Pinpoint the cell where the given text exists, returning its [x, y] midpoint coordinate. 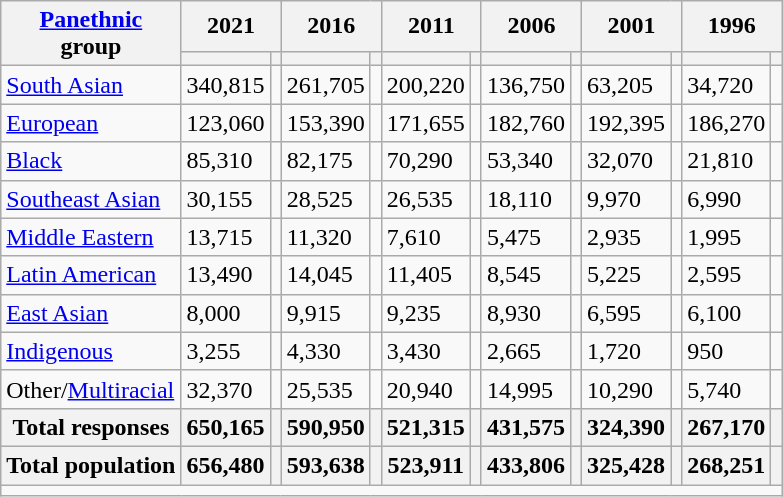
28,525 [326, 199]
82,175 [326, 161]
433,806 [526, 465]
Middle Eastern [91, 237]
25,535 [326, 389]
3,255 [226, 351]
14,045 [326, 275]
Panethnicgroup [91, 34]
18,110 [526, 199]
340,815 [226, 85]
171,655 [426, 123]
267,170 [726, 427]
192,395 [626, 123]
650,165 [226, 427]
2021 [231, 26]
Southeast Asian [91, 199]
186,270 [726, 123]
268,251 [726, 465]
6,990 [726, 199]
Latin American [91, 275]
Other/Multiracial [91, 389]
20,940 [426, 389]
53,340 [526, 161]
32,370 [226, 389]
8,545 [526, 275]
85,310 [226, 161]
70,290 [426, 161]
136,750 [526, 85]
950 [726, 351]
431,575 [526, 427]
South Asian [91, 85]
590,950 [326, 427]
521,315 [426, 427]
63,205 [626, 85]
2,665 [526, 351]
1,720 [626, 351]
European [91, 123]
4,330 [326, 351]
26,535 [426, 199]
2006 [531, 26]
7,610 [426, 237]
Black [91, 161]
2001 [632, 26]
182,760 [526, 123]
324,390 [626, 427]
1,995 [726, 237]
325,428 [626, 465]
30,155 [226, 199]
9,970 [626, 199]
656,480 [226, 465]
153,390 [326, 123]
Total responses [91, 427]
5,740 [726, 389]
2011 [431, 26]
593,638 [326, 465]
9,915 [326, 313]
523,911 [426, 465]
21,810 [726, 161]
East Asian [91, 313]
6,100 [726, 313]
14,995 [526, 389]
200,220 [426, 85]
8,930 [526, 313]
34,720 [726, 85]
11,405 [426, 275]
6,595 [626, 313]
123,060 [226, 123]
11,320 [326, 237]
5,475 [526, 237]
9,235 [426, 313]
Total population [91, 465]
261,705 [326, 85]
13,490 [226, 275]
2,595 [726, 275]
3,430 [426, 351]
1996 [732, 26]
2,935 [626, 237]
32,070 [626, 161]
Indigenous [91, 351]
8,000 [226, 313]
10,290 [626, 389]
5,225 [626, 275]
13,715 [226, 237]
2016 [331, 26]
